Detect which cell encompasses the target text, then output its [x, y] center coordinate. 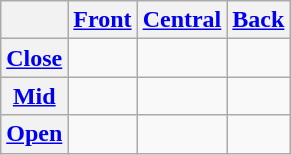
Front [102, 20]
Central [182, 20]
Back [258, 20]
Close [34, 58]
Mid [34, 96]
Open [34, 134]
